Identify which cell holds the provided text, then report its [x, y] central coordinate. 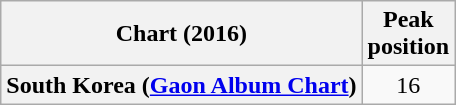
Chart (2016) [182, 34]
South Korea (Gaon Album Chart) [182, 85]
Peakposition [408, 34]
16 [408, 85]
